Scan for the cell matching the given text and deliver its [x, y] coordinate at center. 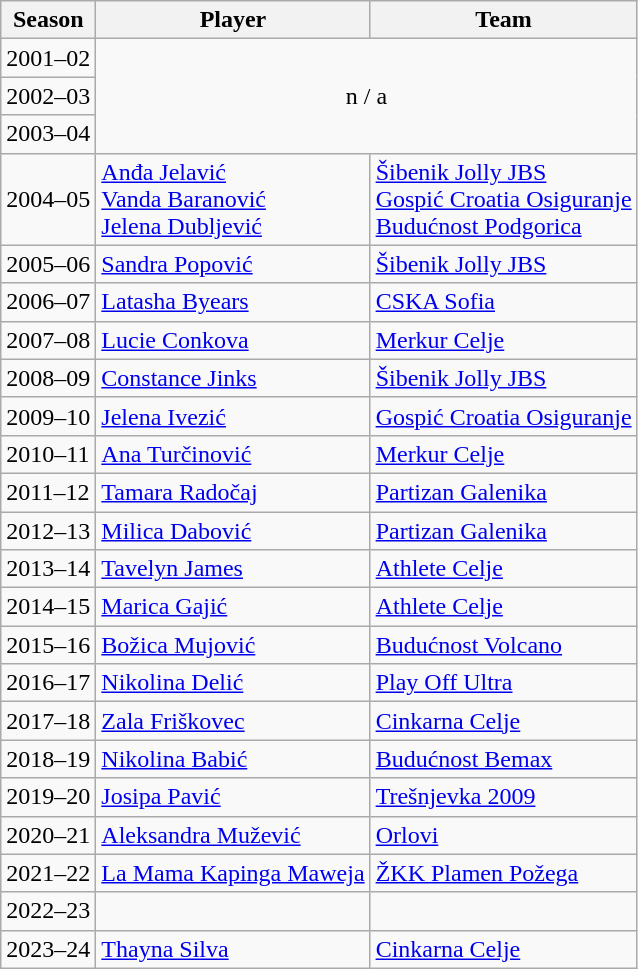
Team [504, 20]
Thayna Silva [233, 949]
2023–24 [48, 949]
Anđa Jelavić Vanda Baranović Jelena Dubljević [233, 199]
Nikolina Delić [233, 683]
2014–15 [48, 607]
Latasha Byears [233, 302]
Ana Turčinović [233, 454]
Josipa Pavić [233, 797]
2015–16 [48, 645]
Budućnost Volcano [504, 645]
2008–09 [48, 378]
Orlovi [504, 835]
Tavelyn James [233, 569]
2013–14 [48, 569]
Milica Dabović [233, 531]
Gospić Croatia Osiguranje [504, 416]
2016–17 [48, 683]
2009–10 [48, 416]
2004–05 [48, 199]
La Mama Kapinga Maweja [233, 873]
CSKA Sofia [504, 302]
2007–08 [48, 340]
2002–03 [48, 96]
Marica Gajić [233, 607]
Božica Mujović [233, 645]
n / a [366, 96]
2012–13 [48, 531]
Play Off Ultra [504, 683]
2022–23 [48, 911]
Zala Friškovec [233, 721]
2001–02 [48, 58]
Šibenik Jolly JBS Gospić Croatia Osiguranje Budućnost Podgorica [504, 199]
ŽKK Plamen Požega [504, 873]
Player [233, 20]
2005–06 [48, 264]
2020–21 [48, 835]
2011–12 [48, 492]
Season [48, 20]
Tamara Radočaj [233, 492]
2019–20 [48, 797]
2021–22 [48, 873]
Nikolina Babić [233, 759]
2003–04 [48, 134]
Trešnjevka 2009 [504, 797]
2010–11 [48, 454]
Budućnost Bemax [504, 759]
2017–18 [48, 721]
Lucie Conkova [233, 340]
Sandra Popović [233, 264]
2018–19 [48, 759]
Jelena Ivezić [233, 416]
2006–07 [48, 302]
Aleksandra Mužević [233, 835]
Constance Jinks [233, 378]
